From the cell containing the given text, extract its center point as (x, y) coordinate. 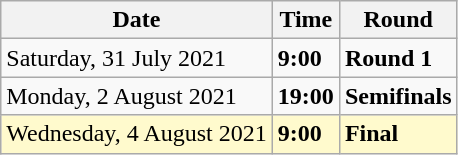
Monday, 2 August 2021 (137, 96)
Saturday, 31 July 2021 (137, 58)
Final (398, 134)
Round 1 (398, 58)
Round (398, 20)
Date (137, 20)
Time (306, 20)
Semifinals (398, 96)
19:00 (306, 96)
Wednesday, 4 August 2021 (137, 134)
